Detect which cell encompasses the target text, then output its [x, y] center coordinate. 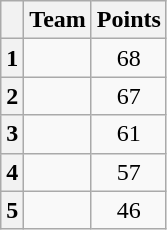
Team [58, 20]
57 [128, 172]
67 [128, 96]
46 [128, 210]
4 [12, 172]
3 [12, 134]
Points [128, 20]
2 [12, 96]
1 [12, 58]
5 [12, 210]
61 [128, 134]
68 [128, 58]
